For the text-containing cell, return its midpoint in (X, Y) coordinate format. 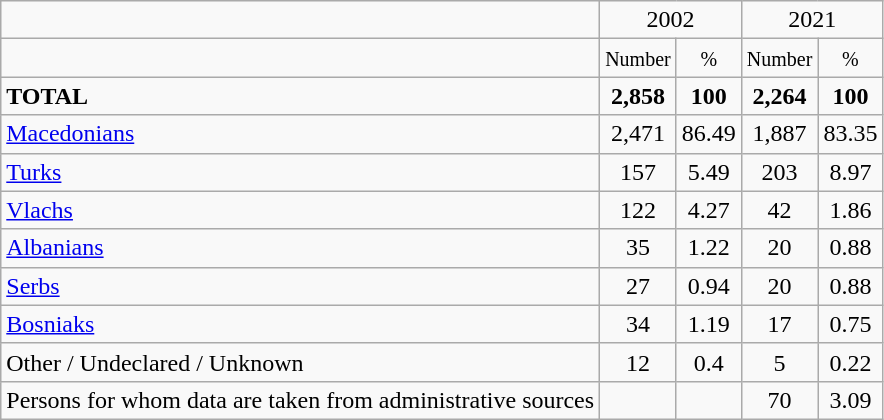
2,264 (780, 96)
2,471 (638, 134)
0.22 (850, 362)
1.86 (850, 210)
2002 (671, 20)
83.35 (850, 134)
Albanians (300, 248)
1.22 (708, 248)
Turks (300, 172)
17 (780, 324)
4.27 (708, 210)
27 (638, 286)
5.49 (708, 172)
42 (780, 210)
8.97 (850, 172)
70 (780, 400)
0.94 (708, 286)
34 (638, 324)
203 (780, 172)
157 (638, 172)
Serbs (300, 286)
TOTAL (300, 96)
86.49 (708, 134)
1,887 (780, 134)
122 (638, 210)
2,858 (638, 96)
Vlachs (300, 210)
5 (780, 362)
1.19 (708, 324)
2021 (812, 20)
35 (638, 248)
Macedonians (300, 134)
0.75 (850, 324)
Bosniaks (300, 324)
Persons for whom data are taken from administrative sources (300, 400)
0.4 (708, 362)
Other / Undeclared / Unknown (300, 362)
12 (638, 362)
3.09 (850, 400)
